Find where the given text appears and provide that cell's center as [X, Y] coordinate. 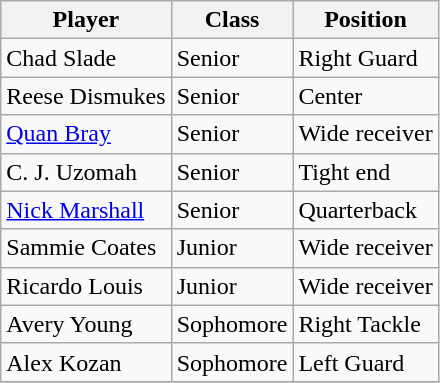
Position [366, 20]
Quarterback [366, 210]
Sammie Coates [86, 248]
C. J. Uzomah [86, 172]
Chad Slade [86, 58]
Ricardo Louis [86, 286]
Nick Marshall [86, 210]
Center [366, 96]
Class [232, 20]
Tight end [366, 172]
Alex Kozan [86, 362]
Quan Bray [86, 134]
Avery Young [86, 324]
Right Tackle [366, 324]
Right Guard [366, 58]
Reese Dismukes [86, 96]
Player [86, 20]
Left Guard [366, 362]
